Return the (x, y) coordinate for the center point of the cell that contains the specified text.  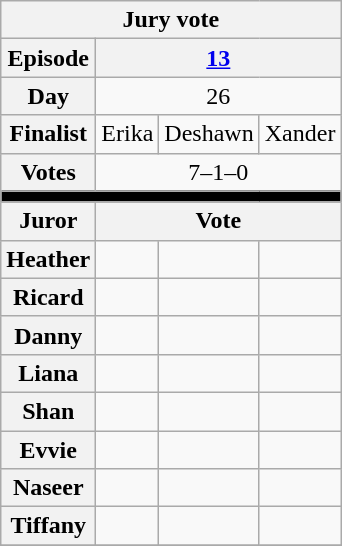
Tiffany (48, 526)
Episode (48, 58)
Day (48, 96)
Naseer (48, 488)
Finalist (48, 134)
Ricard (48, 297)
7–1–0 (218, 172)
Jury vote (171, 20)
26 (218, 96)
Evvie (48, 449)
Votes (48, 172)
Juror (48, 221)
Danny (48, 335)
Xander (300, 134)
Erika (128, 134)
Liana (48, 373)
Vote (218, 221)
Heather (48, 259)
Shan (48, 411)
Deshawn (209, 134)
13 (218, 58)
